Capture the cell that displays the provided text and extract its [x, y] central coordinate. 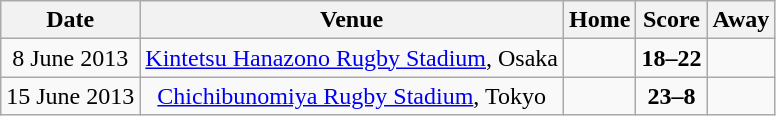
Venue [352, 20]
Kintetsu Hanazono Rugby Stadium, Osaka [352, 58]
Score [672, 20]
15 June 2013 [70, 96]
8 June 2013 [70, 58]
Home [599, 20]
Date [70, 20]
23–8 [672, 96]
Away [741, 20]
Chichibunomiya Rugby Stadium, Tokyo [352, 96]
18–22 [672, 58]
